Locate the cell with the specified text and output its (x, y) center coordinate. 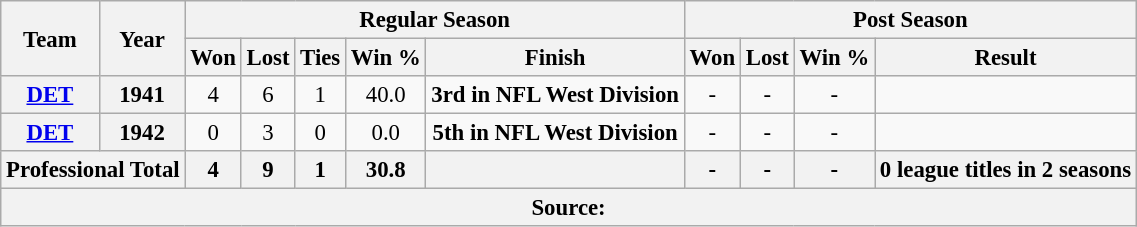
Ties (320, 58)
30.8 (386, 170)
Year (142, 38)
40.0 (386, 95)
0 league titles in 2 seasons (1006, 170)
Finish (555, 58)
3rd in NFL West Division (555, 95)
Post Season (910, 20)
3 (268, 133)
5th in NFL West Division (555, 133)
Team (50, 38)
9 (268, 170)
Regular Season (434, 20)
Source: (569, 208)
6 (268, 95)
0.0 (386, 133)
Result (1006, 58)
Professional Total (93, 170)
1941 (142, 95)
1942 (142, 133)
